Determine the [x, y] coordinate at the center of the cell enclosing the given text.  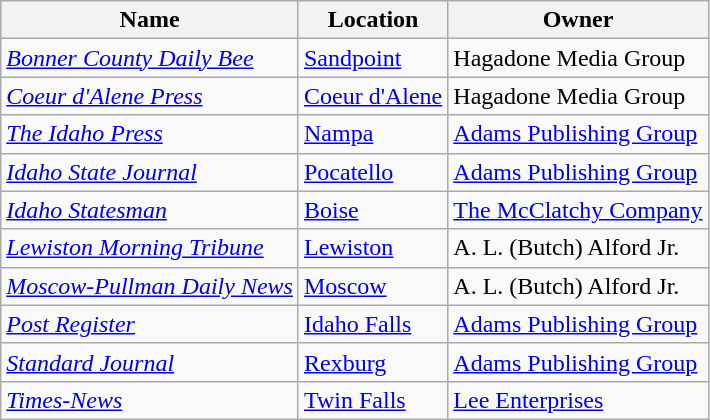
Idaho Falls [372, 324]
Lewiston [372, 248]
Coeur d'Alene Press [150, 96]
Location [372, 20]
Idaho State Journal [150, 172]
The McClatchy Company [578, 210]
Sandpoint [372, 58]
Name [150, 20]
Lee Enterprises [578, 400]
The Idaho Press [150, 134]
Pocatello [372, 172]
Moscow-Pullman Daily News [150, 286]
Boise [372, 210]
Coeur d'Alene [372, 96]
Rexburg [372, 362]
Twin Falls [372, 400]
Standard Journal [150, 362]
Owner [578, 20]
Post Register [150, 324]
Moscow [372, 286]
Bonner County Daily Bee [150, 58]
Lewiston Morning Tribune [150, 248]
Nampa [372, 134]
Times-News [150, 400]
Idaho Statesman [150, 210]
